Find where the given text appears and provide that cell's center as [x, y] coordinate. 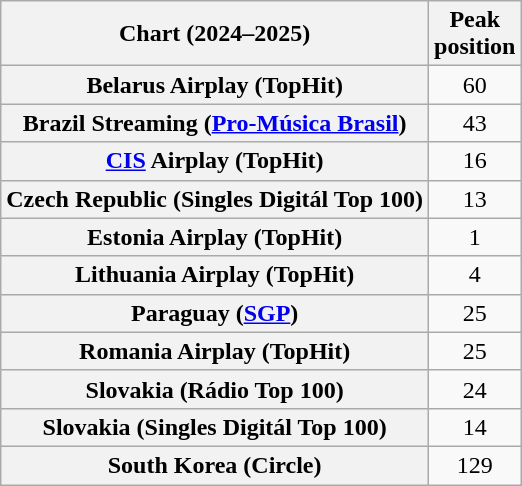
60 [475, 85]
24 [475, 389]
Lithuania Airplay (TopHit) [215, 275]
Estonia Airplay (TopHit) [215, 237]
16 [475, 161]
4 [475, 275]
Chart (2024–2025) [215, 34]
Belarus Airplay (TopHit) [215, 85]
43 [475, 123]
14 [475, 427]
Peakposition [475, 34]
Paraguay (SGP) [215, 313]
1 [475, 237]
Czech Republic (Singles Digitál Top 100) [215, 199]
13 [475, 199]
Slovakia (Singles Digitál Top 100) [215, 427]
129 [475, 465]
CIS Airplay (TopHit) [215, 161]
South Korea (Circle) [215, 465]
Romania Airplay (TopHit) [215, 351]
Slovakia (Rádio Top 100) [215, 389]
Brazil Streaming (Pro-Música Brasil) [215, 123]
